Return the [x, y] coordinate for the center point of the cell that contains the specified text.  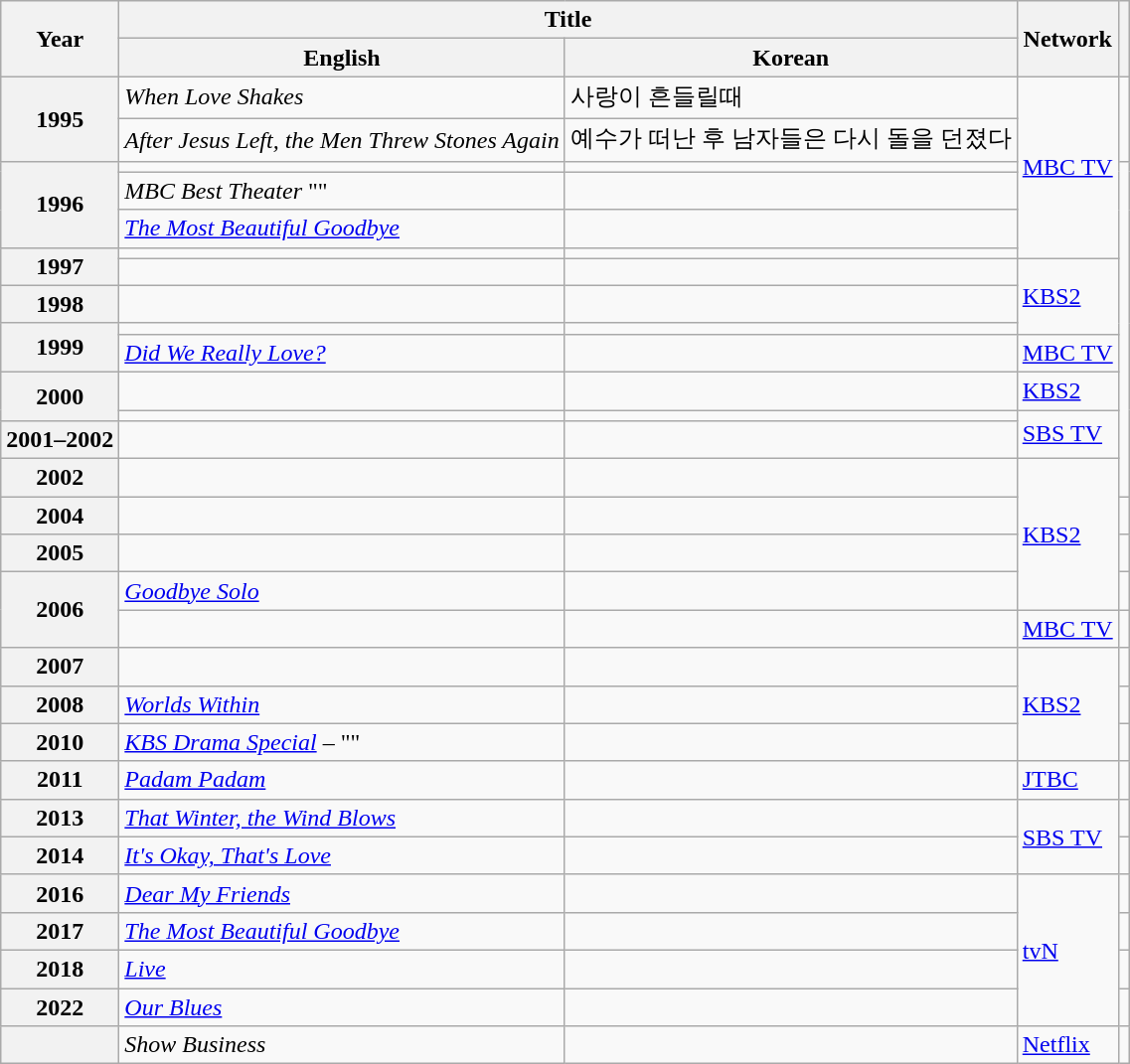
Dear My Friends [342, 893]
사랑이 흔들릴때 [791, 97]
Korean [791, 58]
Goodbye Solo [342, 591]
2008 [60, 704]
Our Blues [342, 1006]
Show Business [342, 1045]
2006 [60, 610]
2004 [60, 516]
MBC Best Theater "" [342, 191]
1999 [60, 348]
2007 [60, 667]
예수가 떠난 후 남자들은 다시 돌을 던졌다 [791, 139]
When Love Shakes [342, 97]
Network [1067, 39]
That Winter, the Wind Blows [342, 818]
English [342, 58]
2014 [60, 855]
JTBC [1067, 780]
2000 [60, 395]
2013 [60, 818]
2022 [60, 1006]
2018 [60, 969]
Year [60, 39]
1998 [60, 304]
tvN [1067, 950]
2005 [60, 553]
2002 [60, 478]
After Jesus Left, the Men Threw Stones Again [342, 139]
Netflix [1067, 1045]
1996 [60, 205]
KBS Drama Special – "" [342, 742]
1995 [60, 119]
2011 [60, 780]
2010 [60, 742]
2017 [60, 931]
It's Okay, That's Love [342, 855]
2001–2002 [60, 440]
1997 [60, 266]
Worlds Within [342, 704]
2016 [60, 893]
Live [342, 969]
Padam Padam [342, 780]
Did We Really Love? [342, 353]
Title [568, 20]
